Return the (x, y) coordinate for the center point of the cell that contains the specified text.  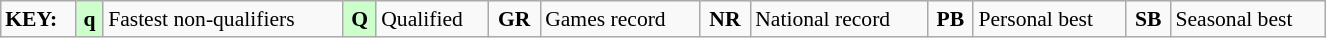
Games record (620, 19)
Qualified (432, 19)
KEY: (38, 19)
Q (360, 19)
Fastest non-qualifiers (223, 19)
National record (838, 19)
Personal best (1049, 19)
PB (950, 19)
q (90, 19)
NR (725, 19)
Seasonal best (1248, 19)
GR (514, 19)
SB (1148, 19)
